Extract the (X, Y) coordinate from the center of the cell holding the provided text.  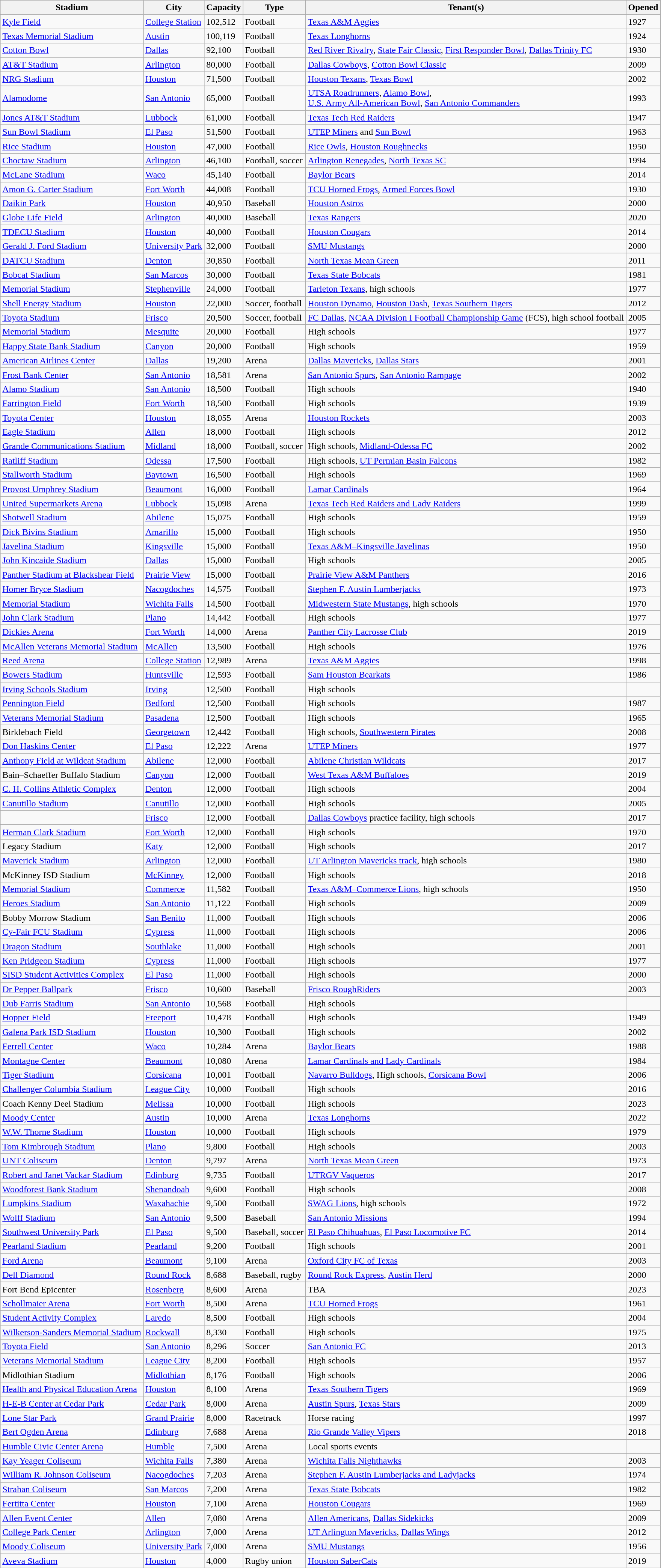
Lamar Cardinals (466, 489)
UTEP Miners (466, 746)
Don Haskins Center (72, 746)
Baseball, soccer (274, 1232)
Baseball, rugby (274, 1275)
Rio Grande Valley Vipers (466, 1432)
High schools, Southwestern Pirates (466, 732)
Dick Bivins Stadium (72, 532)
19,200 (224, 360)
15,098 (224, 503)
Bedford (174, 703)
10,300 (224, 1032)
Fort Bend Epicenter (72, 1289)
McAllen (174, 646)
Anthony Field at Wildcat Stadium (72, 761)
Midwestern State Mustangs, high schools (466, 603)
32,000 (224, 246)
Daikin Park (72, 203)
Reed Arena (72, 661)
Happy State Bank Stadium (72, 346)
Georgetown (174, 732)
2013 (643, 1347)
McAllen Veterans Memorial Stadium (72, 646)
2011 (643, 261)
Robert and Janet Vackar Stadium (72, 1175)
Rugby union (274, 1560)
Rice Stadium (72, 146)
Texas Rangers (466, 218)
DATCU Stadium (72, 261)
Round Rock Express, Austin Herd (466, 1275)
16,500 (224, 475)
14,575 (224, 589)
Texas Memorial Stadium (72, 36)
7,080 (224, 1518)
Grande Communications Stadium (72, 446)
1963 (643, 132)
7,203 (224, 1475)
El Paso Chihuahuas, El Paso Locomotive FC (466, 1232)
Aveva Stadium (72, 1560)
Texas A&M–Kingsville Javelinas (466, 546)
William R. Johnson Coliseum (72, 1475)
Huntsville (174, 675)
Cotton Bowl (72, 50)
11,122 (224, 904)
American Airlines Center (72, 360)
McLane Stadium (72, 175)
1986 (643, 675)
Commerce (174, 889)
1993 (643, 98)
Rosenberg (174, 1289)
1949 (643, 1018)
12,593 (224, 675)
71,500 (224, 79)
92,100 (224, 50)
8,600 (224, 1289)
Baytown (174, 475)
San Benito (174, 918)
1981 (643, 275)
Dr Pepper Ballpark (72, 989)
Gerald J. Ford Stadium (72, 246)
Choctaw Stadium (72, 160)
Dragon Stadium (72, 946)
9,797 (224, 1161)
Cy-Fair FCU Stadium (72, 932)
18,581 (224, 375)
Montagne Center (72, 1060)
1987 (643, 703)
Amon G. Carter Stadium (72, 189)
Bert Ogden Arena (72, 1432)
Oxford City FC of Texas (466, 1261)
8,176 (224, 1375)
Wolff Stadium (72, 1218)
Ratliff Stadium (72, 461)
Ferrell Center (72, 1046)
1975 (643, 1332)
1974 (643, 1475)
Red River Rivalry, State Fair Classic, First Responder Bowl, Dallas Trinity FC (466, 50)
11,582 (224, 889)
Wilkerson-Sanders Memorial Stadium (72, 1332)
12,989 (224, 661)
Bowers Stadium (72, 675)
45,140 (224, 175)
46,100 (224, 160)
Student Activity Complex (72, 1318)
1956 (643, 1546)
Schollmaier Arena (72, 1303)
Houston Astros (466, 203)
Kay Yeager Coliseum (72, 1461)
10,001 (224, 1075)
Abilene Christian Wildcats (466, 761)
Lumpkins Stadium (72, 1203)
9,800 (224, 1146)
1988 (643, 1046)
Horse racing (466, 1418)
Racetrack (274, 1418)
Stephenville (174, 289)
College Park Center (72, 1532)
Fertitta Center (72, 1503)
Pennington Field (72, 703)
14,500 (224, 603)
1965 (643, 718)
100,119 (224, 36)
San Antonio Missions (466, 1218)
Houston Dynamo, Houston Dash, Texas Southern Tigers (466, 303)
10,568 (224, 1003)
John Kincaide Stadium (72, 560)
10,478 (224, 1018)
Cedar Park (174, 1404)
McKinney ISD Stadium (72, 875)
9,600 (224, 1189)
Houston SaberCats (466, 1560)
Type (274, 8)
SISD Student Activities Complex (72, 975)
Ken Pridgeon Stadium (72, 961)
San Antonio FC (466, 1347)
1924 (643, 36)
1984 (643, 1060)
1957 (643, 1361)
80,000 (224, 65)
Ford Arena (72, 1261)
SWAG Lions, high schools (466, 1203)
Rice Owls, Houston Roughnecks (466, 146)
8,200 (224, 1361)
Galena Park ISD Stadium (72, 1032)
Midlothian Stadium (72, 1375)
Allen Americans, Dallas Sidekicks (466, 1518)
TDECU Stadium (72, 232)
Prairie View A&M Panthers (466, 575)
Toyota Field (72, 1347)
TCU Horned Frogs (466, 1303)
30,850 (224, 261)
UNT Coliseum (72, 1161)
UTEP Miners and Sun Bowl (466, 132)
Texas A&M–Commerce Lions, high schools (466, 889)
24,000 (224, 289)
1976 (643, 646)
AT&T Stadium (72, 65)
1998 (643, 661)
Tarleton Texans, high schools (466, 289)
Panther City Lacrosse Club (466, 632)
McKinney (174, 875)
Pearland Stadium (72, 1246)
Stallworth Stadium (72, 475)
Moody Coliseum (72, 1546)
12,222 (224, 746)
61,000 (224, 117)
14,000 (224, 632)
Prairie View (174, 575)
High schools, Midland-Odessa FC (466, 446)
7,100 (224, 1503)
UT Arlington Mavericks, Dallas Wings (466, 1532)
Waxahachie (174, 1203)
Legacy Stadium (72, 846)
Panther Stadium at Blackshear Field (72, 575)
Javelina Stadium (72, 546)
Farrington Field (72, 403)
Globe Life Field (72, 218)
Health and Physical Education Arena (72, 1389)
W.W. Thorne Stadium (72, 1132)
8,688 (224, 1275)
Lone Star Park (72, 1418)
West Texas A&M Buffaloes (466, 775)
Toyota Center (72, 418)
10,080 (224, 1060)
Pasadena (174, 718)
16,000 (224, 489)
Rockwall (174, 1332)
Dell Diamond (72, 1275)
12,442 (224, 732)
Stephen F. Austin Lumberjacks and Ladyjacks (466, 1475)
Texas Southern Tigers (466, 1389)
1979 (643, 1132)
102,512 (224, 22)
Katy (174, 846)
Melissa (174, 1103)
TCU Horned Frogs, Armed Forces Bowl (466, 189)
Dickies Arena (72, 632)
Corsicana (174, 1075)
Tiger Stadium (72, 1075)
1940 (643, 389)
San Antonio Spurs, San Antonio Rampage (466, 375)
22,000 (224, 303)
Odessa (174, 461)
Tenant(s) (466, 8)
Tom Kimbrough Stadium (72, 1146)
Round Rock (174, 1275)
8,296 (224, 1347)
C. H. Collins Athletic Complex (72, 789)
10,284 (224, 1046)
7,380 (224, 1461)
1927 (643, 22)
Freeport (174, 1018)
UTSA Roadrunners, Alamo Bowl, U.S. Army All-American Bowl, San Antonio Commanders (466, 98)
Midlothian (174, 1375)
Frisco RoughRiders (466, 989)
UTRGV Vaqueros (466, 1175)
Birklebach Field (72, 732)
Allen Event Center (72, 1518)
15,075 (224, 518)
Provost Umphrey Stadium (72, 489)
30,000 (224, 275)
Local sports events (466, 1446)
Shotwell Stadium (72, 518)
7,500 (224, 1446)
Soccer (274, 1347)
Opened (643, 8)
Irving (174, 689)
Amarillo (174, 532)
Toyota Stadium (72, 318)
Austin Spurs, Texas Stars (466, 1404)
Humble Civic Center Arena (72, 1446)
1980 (643, 860)
NRG Stadium (72, 79)
51,500 (224, 132)
Shenandoah (174, 1189)
Dallas Mavericks, Dallas Stars (466, 360)
47,000 (224, 146)
Wichita Falls Nighthawks (466, 1461)
Sam Houston Bearkats (466, 675)
8,330 (224, 1332)
Heroes Stadium (72, 904)
1939 (643, 403)
FC Dallas, NCAA Division I Football Championship Game (FCS), high school football (466, 318)
Arlington Renegades, North Texas SC (466, 160)
Southwest University Park (72, 1232)
Mesquite (174, 332)
7,688 (224, 1432)
40,950 (224, 203)
10,600 (224, 989)
1947 (643, 117)
Lamar Cardinals and Lady Cardinals (466, 1060)
Dallas Cowboys practice facility, high schools (466, 818)
14,442 (224, 618)
9,100 (224, 1261)
Maverick Stadium (72, 860)
Homer Bryce Stadium (72, 589)
Hopper Field (72, 1018)
Alamo Stadium (72, 389)
Stadium (72, 8)
TBA (466, 1289)
4,000 (224, 1560)
Moody Center (72, 1118)
Stephen F. Austin Lumberjacks (466, 589)
Dub Farris Stadium (72, 1003)
Irving Schools Stadium (72, 689)
John Clark Stadium (72, 618)
Coach Kenny Deel Stadium (72, 1103)
Navarro Bulldogs, High schools, Corsicana Bowl (466, 1075)
UT Arlington Mavericks track, high schools (466, 860)
Texas Tech Red Raiders (466, 117)
9,735 (224, 1175)
United Supermarkets Arena (72, 503)
1997 (643, 1418)
Pearland (174, 1246)
2020 (643, 218)
44,008 (224, 189)
Grand Prairie (174, 1418)
City (174, 8)
High schools, UT Permian Basin Falcons (466, 461)
Strahan Coliseum (72, 1489)
17,500 (224, 461)
Southlake (174, 946)
Kingsville (174, 546)
Humble (174, 1446)
Bain–Schaeffer Buffalo Stadium (72, 775)
20,500 (224, 318)
Sun Bowl Stadium (72, 132)
Kyle Field (72, 22)
1972 (643, 1203)
Jones AT&T Stadium (72, 117)
Shell Energy Stadium (72, 303)
Houston Rockets (466, 418)
Canutillo Stadium (72, 803)
Dallas Cowboys, Cotton Bowl Classic (466, 65)
Frost Bank Center (72, 375)
Houston Texans, Texas Bowl (466, 79)
18,055 (224, 418)
1999 (643, 503)
65,000 (224, 98)
Bobby Morrow Stadium (72, 918)
1964 (643, 489)
Texas Tech Red Raiders and Lady Raiders (466, 503)
1961 (643, 1303)
Challenger Columbia Stadium (72, 1089)
Herman Clark Stadium (72, 832)
Canutillo (174, 803)
Capacity (224, 8)
Midland (174, 446)
Alamodome (72, 98)
Eagle Stadium (72, 432)
Laredo (174, 1318)
Woodforest Bank Stadium (72, 1189)
9,200 (224, 1246)
H-E-B Center at Cedar Park (72, 1404)
Bobcat Stadium (72, 275)
7,200 (224, 1489)
2022 (643, 1118)
8,100 (224, 1389)
13,500 (224, 646)
